Locate the cell with the specified text and output its [X, Y] center coordinate. 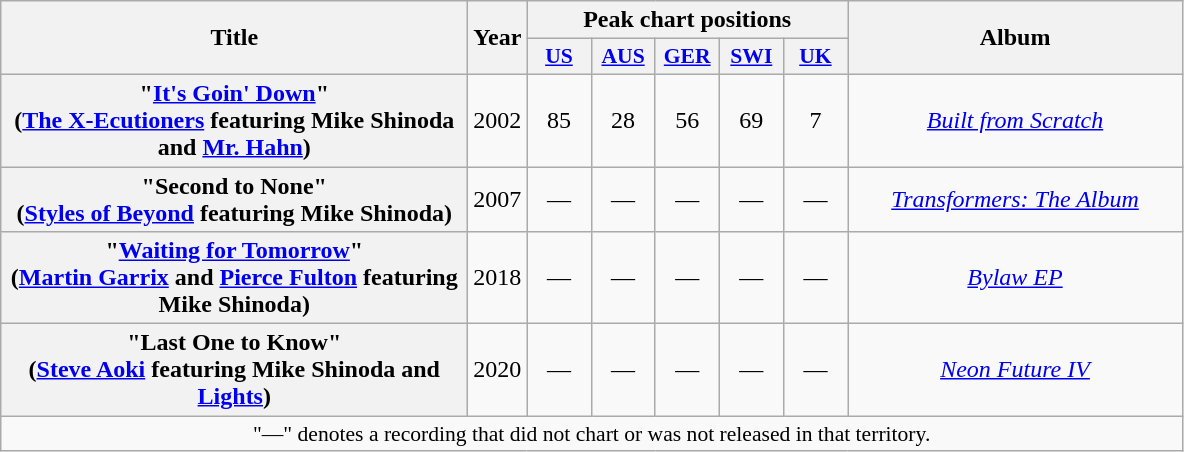
28 [623, 120]
"Second to None"(Styles of Beyond featuring Mike Shinoda) [234, 198]
US [559, 57]
Peak chart positions [688, 20]
Neon Future IV [1016, 370]
2020 [498, 370]
SWI [751, 57]
"Waiting for Tomorrow"(Martin Garrix and Pierce Fulton featuring Mike Shinoda) [234, 278]
Transformers: The Album [1016, 198]
7 [815, 120]
"Last One to Know"(Steve Aoki featuring Mike Shinoda and Lights) [234, 370]
56 [687, 120]
"—" denotes a recording that did not chart or was not released in that territory. [592, 434]
85 [559, 120]
69 [751, 120]
2002 [498, 120]
UK [815, 57]
2007 [498, 198]
Album [1016, 38]
GER [687, 57]
Title [234, 38]
"It's Goin' Down"(The X-Ecutioners featuring Mike Shinoda and Mr. Hahn) [234, 120]
Bylaw EP [1016, 278]
Year [498, 38]
2018 [498, 278]
Built from Scratch [1016, 120]
AUS [623, 57]
